Pinpoint the cell where the given text exists, returning its [x, y] midpoint coordinate. 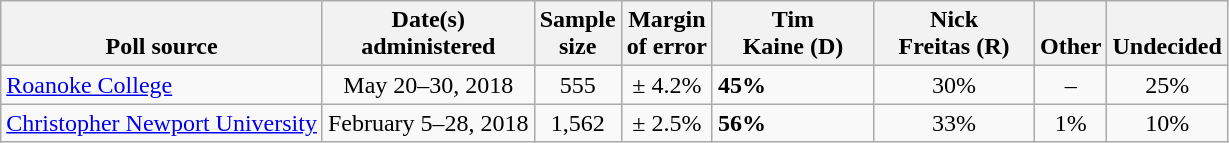
30% [954, 85]
Undecided [1167, 34]
25% [1167, 85]
± 2.5% [666, 123]
– [1071, 85]
56% [792, 123]
33% [954, 123]
Poll source [162, 34]
10% [1167, 123]
May 20–30, 2018 [428, 85]
TimKaine (D) [792, 34]
555 [578, 85]
Date(s)administered [428, 34]
Other [1071, 34]
Samplesize [578, 34]
Christopher Newport University [162, 123]
Marginof error [666, 34]
45% [792, 85]
NickFreitas (R) [954, 34]
1,562 [578, 123]
Roanoke College [162, 85]
February 5–28, 2018 [428, 123]
± 4.2% [666, 85]
1% [1071, 123]
